Return [x, y] of the center of cell containing provided text 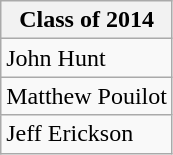
Class of 2014 [87, 20]
Matthew Pouilot [87, 96]
John Hunt [87, 58]
Jeff Erickson [87, 134]
